Search for the cell housing the specified text and yield its [X, Y] center coordinate. 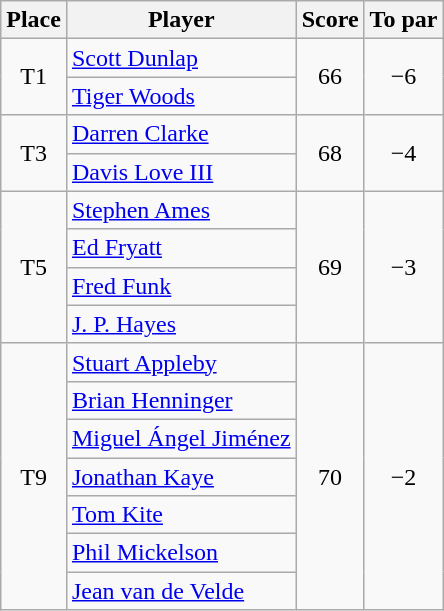
69 [330, 267]
T9 [34, 476]
Brian Henninger [181, 400]
Ed Fryatt [181, 248]
−6 [404, 77]
Tiger Woods [181, 96]
Player [181, 20]
T1 [34, 77]
Score [330, 20]
68 [330, 153]
−4 [404, 153]
Fred Funk [181, 286]
Scott Dunlap [181, 58]
Davis Love III [181, 172]
−2 [404, 476]
Place [34, 20]
66 [330, 77]
Stuart Appleby [181, 362]
Miguel Ángel Jiménez [181, 438]
To par [404, 20]
Darren Clarke [181, 134]
Jonathan Kaye [181, 477]
T3 [34, 153]
−3 [404, 267]
Tom Kite [181, 515]
70 [330, 476]
T5 [34, 267]
Jean van de Velde [181, 591]
J. P. Hayes [181, 324]
Phil Mickelson [181, 553]
Stephen Ames [181, 210]
